Return the (x, y) coordinate for the center point of the cell that contains the specified text.  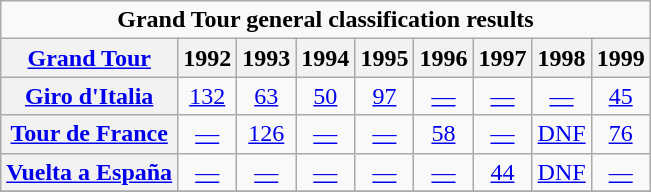
1993 (266, 58)
Grand Tour general classification results (326, 20)
Grand Tour (90, 58)
45 (620, 96)
76 (620, 134)
97 (384, 96)
1994 (326, 58)
50 (326, 96)
Giro d'Italia (90, 96)
Tour de France (90, 134)
1998 (562, 58)
58 (444, 134)
1999 (620, 58)
126 (266, 134)
1997 (502, 58)
1992 (208, 58)
63 (266, 96)
132 (208, 96)
1996 (444, 58)
Vuelta a España (90, 172)
1995 (384, 58)
44 (502, 172)
